Output the (x, y) coordinate of the center of the cell containing the given text.  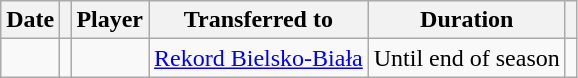
Duration (466, 20)
Rekord Bielsko-Biała (259, 58)
Player (110, 20)
Until end of season (466, 58)
Transferred to (259, 20)
Date (30, 20)
